Identify which cell holds the provided text, then report its [x, y] central coordinate. 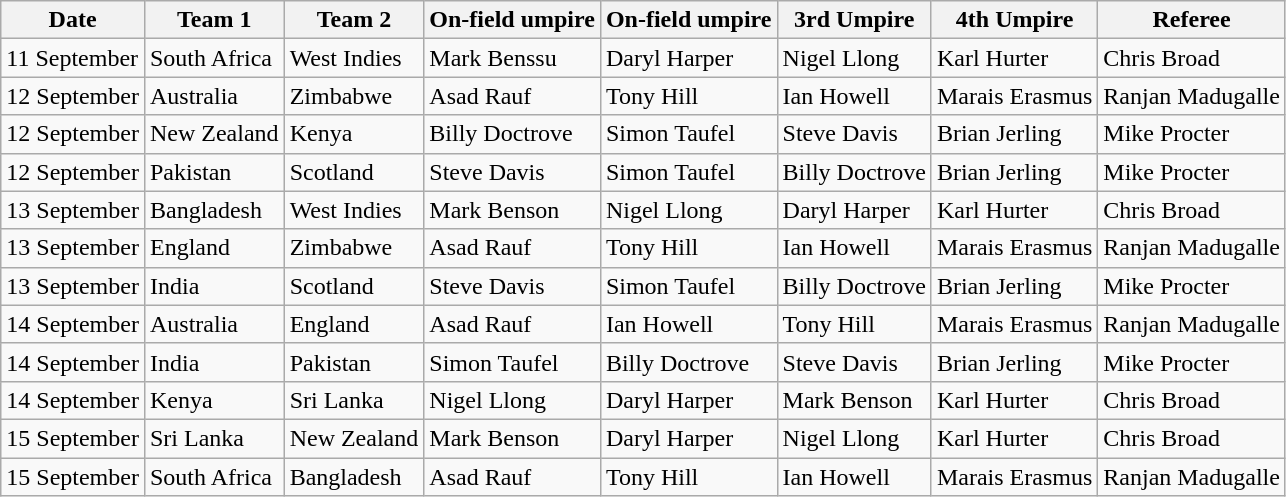
Mark Benssu [512, 58]
4th Umpire [1014, 20]
3rd Umpire [854, 20]
Team 2 [354, 20]
Date [73, 20]
Referee [1192, 20]
Team 1 [214, 20]
11 September [73, 58]
